Provide the [x, y] coordinate of the cell's center where the given text is located.  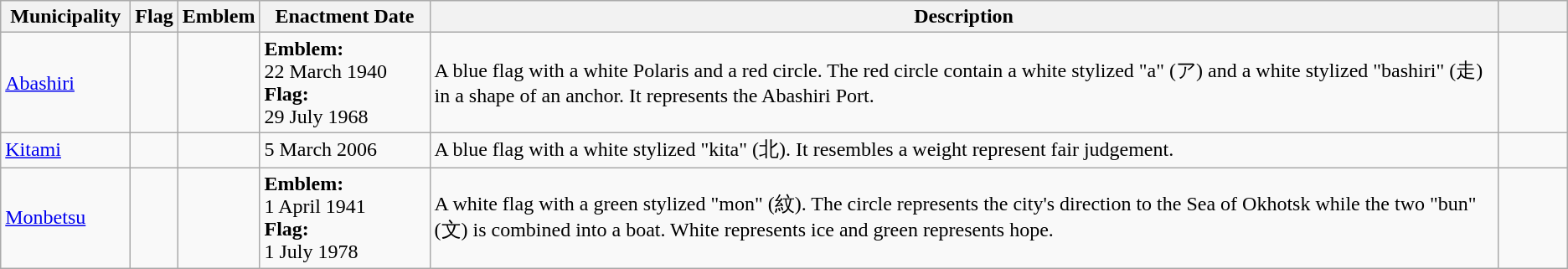
A blue flag with a white stylized "kita" (北). It resembles a weight represent fair judgement. [963, 151]
Enactment Date [345, 17]
Monbetsu [65, 218]
Description [963, 17]
Emblem:22 March 1940Flag:29 July 1968 [345, 82]
Emblem [219, 17]
Municipality [65, 17]
Kitami [65, 151]
Flag [154, 17]
Abashiri [65, 82]
Emblem:1 April 1941Flag:1 July 1978 [345, 218]
5 March 2006 [345, 151]
